Return the [x, y] coordinate for the center point of the cell that contains the specified text.  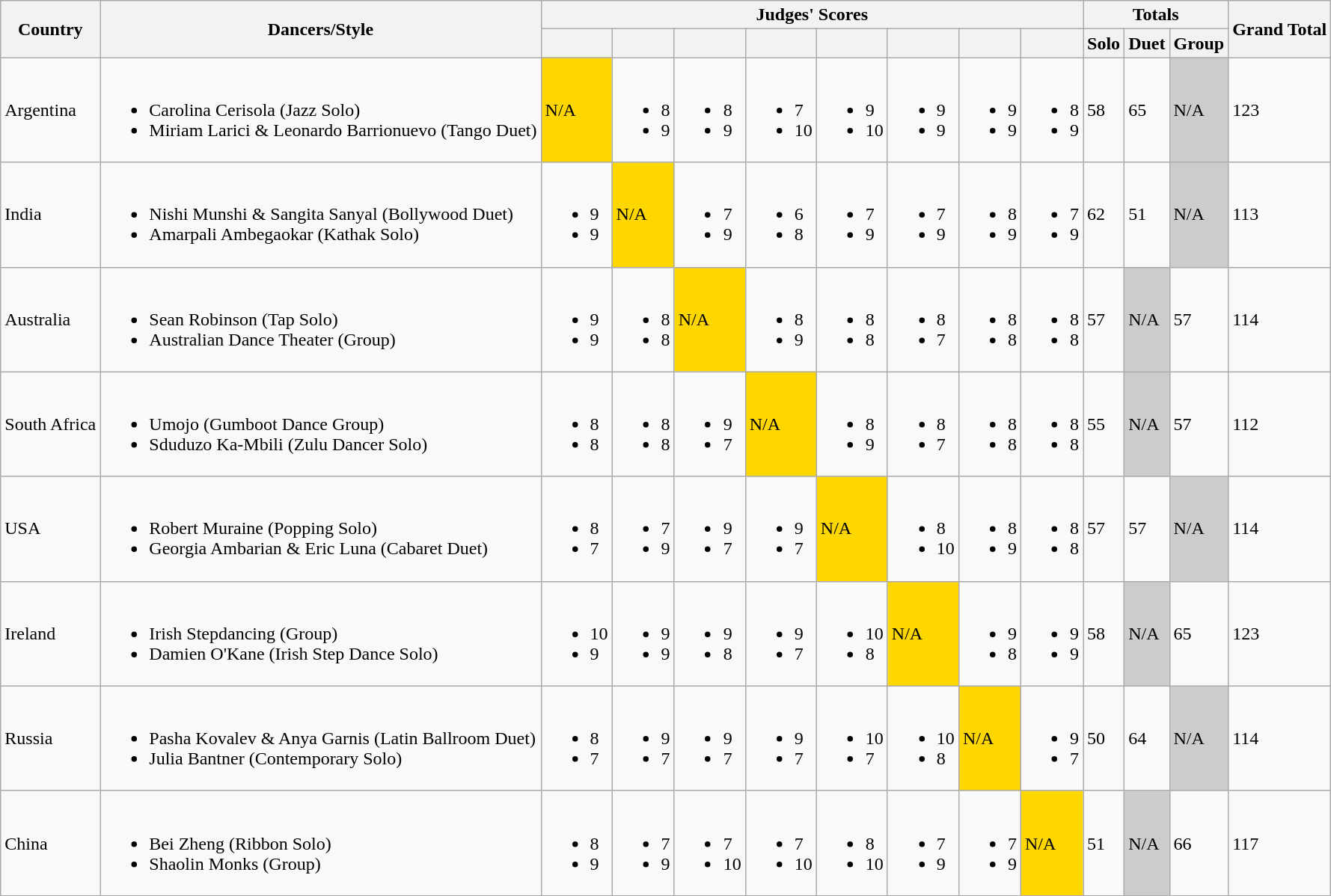
113 [1279, 215]
Irish Stepdancing (Group)Damien O'Kane (Irish Step Dance Solo) [320, 633]
Bei Zheng (Ribbon Solo)Shaolin Monks (Group) [320, 843]
64 [1147, 738]
50 [1104, 738]
South Africa [51, 424]
Group [1199, 43]
Sean Robinson (Tap Solo)Australian Dance Theater (Group) [320, 319]
107 [851, 738]
Duet [1147, 43]
Totals [1156, 15]
USA [51, 529]
Russia [51, 738]
India [51, 215]
112 [1279, 424]
Umojo (Gumboot Dance Group)Sduduzo Ka-Mbili (Zulu Dancer Solo) [320, 424]
117 [1279, 843]
Judges' Scores [812, 15]
62 [1104, 215]
Pasha Kovalev & Anya Garnis (Latin Ballroom Duet)Julia Bantner (Contemporary Solo) [320, 738]
Ireland [51, 633]
66 [1199, 843]
Nishi Munshi & Sangita Sanyal (Bollywood Duet)Amarpali Ambegaokar (Kathak Solo) [320, 215]
Carolina Cerisola (Jazz Solo)Miriam Larici & Leonardo Barrionuevo (Tango Duet) [320, 110]
Dancers/Style [320, 29]
Australia [51, 319]
109 [576, 633]
Country [51, 29]
China [51, 843]
Argentina [51, 110]
Solo [1104, 43]
910 [851, 110]
Robert Muraine (Popping Solo)Georgia Ambarian & Eric Luna (Cabaret Duet) [320, 529]
68 [781, 215]
55 [1104, 424]
Grand Total [1279, 29]
